Detect which cell encompasses the target text, then output its (x, y) center coordinate. 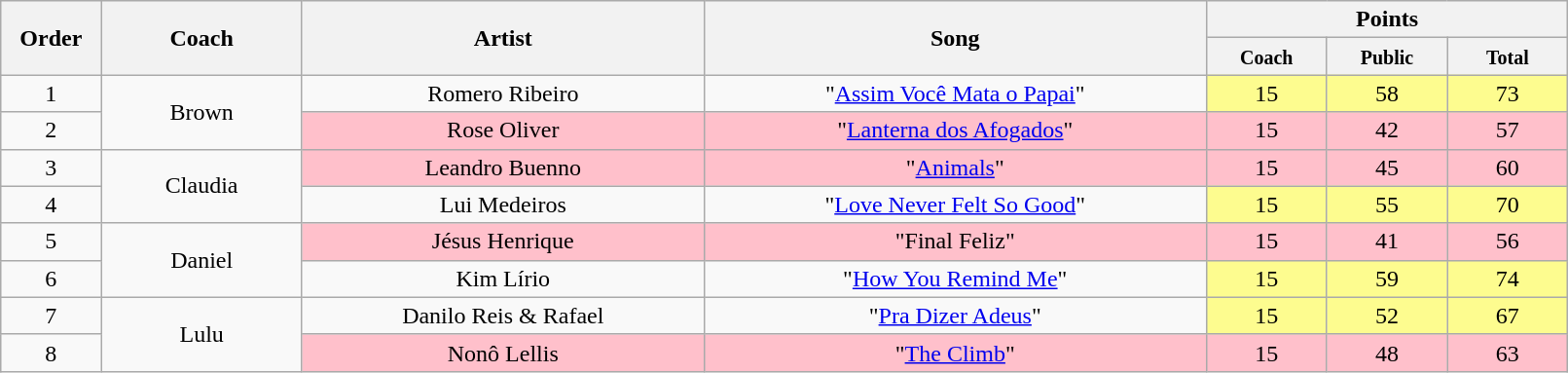
59 (1387, 279)
55 (1387, 205)
Total (1508, 56)
Claudia (201, 186)
Danilo Reis & Rafael (502, 316)
4 (51, 205)
2 (51, 131)
58 (1387, 93)
45 (1387, 168)
Public (1387, 56)
60 (1508, 168)
8 (51, 353)
7 (51, 316)
Points (1387, 19)
Romero Ribeiro (502, 93)
Kim Lírio (502, 279)
"Pra Dizer Adeus" (955, 316)
56 (1508, 242)
"Animals" (955, 168)
Brown (201, 112)
"The Climb" (955, 353)
Lulu (201, 334)
63 (1508, 353)
70 (1508, 205)
67 (1508, 316)
74 (1508, 279)
48 (1387, 353)
3 (51, 168)
42 (1387, 131)
73 (1508, 93)
"Love Never Felt So Good" (955, 205)
6 (51, 279)
5 (51, 242)
Artist (502, 38)
Leandro Buenno (502, 168)
Song (955, 38)
"How You Remind Me" (955, 279)
41 (1387, 242)
Rose Oliver (502, 131)
"Lanterna dos Afogados" (955, 131)
Order (51, 38)
1 (51, 93)
"Assim Você Mata o Papai" (955, 93)
Jésus Henrique (502, 242)
Nonô Lellis (502, 353)
Lui Medeiros (502, 205)
52 (1387, 316)
Daniel (201, 260)
57 (1508, 131)
"Final Feliz" (955, 242)
